For the text-containing cell, return its midpoint in (x, y) coordinate format. 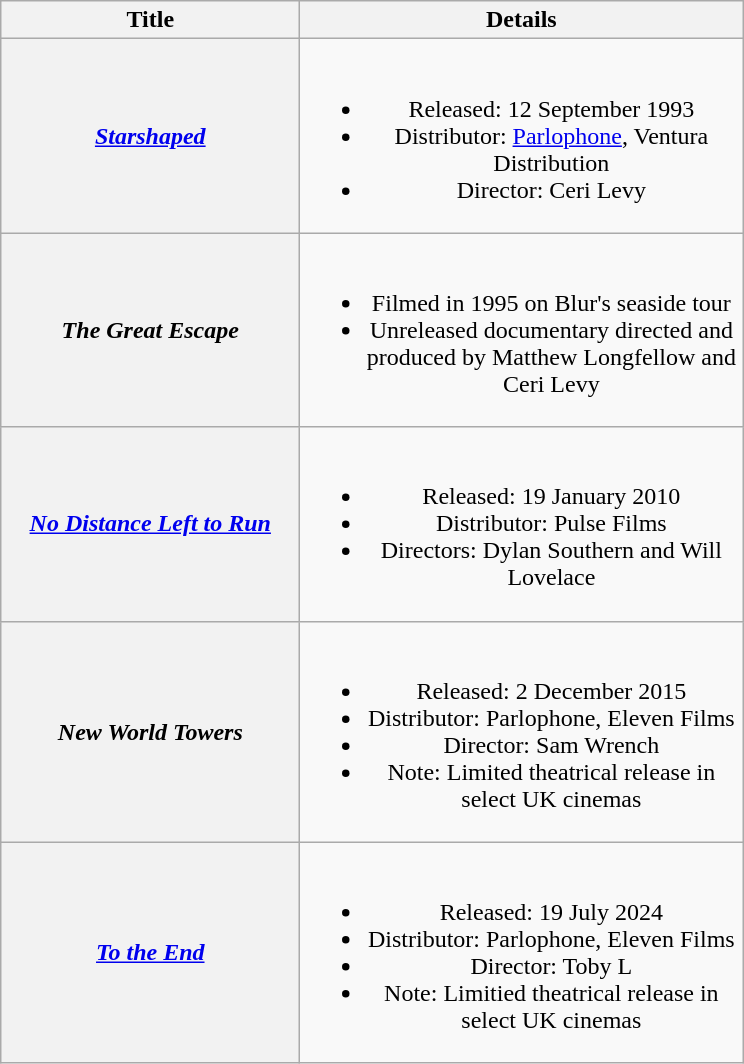
Released: 19 July 2024Distributor: Parlophone, Eleven FilmsDirector: Toby LNote: Limitied theatrical release in select UK cinemas (522, 952)
Released: 19 January 2010Distributor: Pulse FilmsDirectors: Dylan Southern and Will Lovelace (522, 524)
Title (150, 20)
The Great Escape (150, 330)
Filmed in 1995 on Blur's seaside tourUnreleased documentary directed and produced by Matthew Longfellow and Ceri Levy (522, 330)
Released: 12 September 1993Distributor: Parlophone, Ventura DistributionDirector: Ceri Levy (522, 136)
Details (522, 20)
New World Towers (150, 732)
To the End (150, 952)
No Distance Left to Run (150, 524)
Starshaped (150, 136)
Released: 2 December 2015Distributor: Parlophone, Eleven FilmsDirector: Sam WrenchNote: Limited theatrical release in select UK cinemas (522, 732)
